Pinpoint the cell where the given text exists, returning its (X, Y) midpoint coordinate. 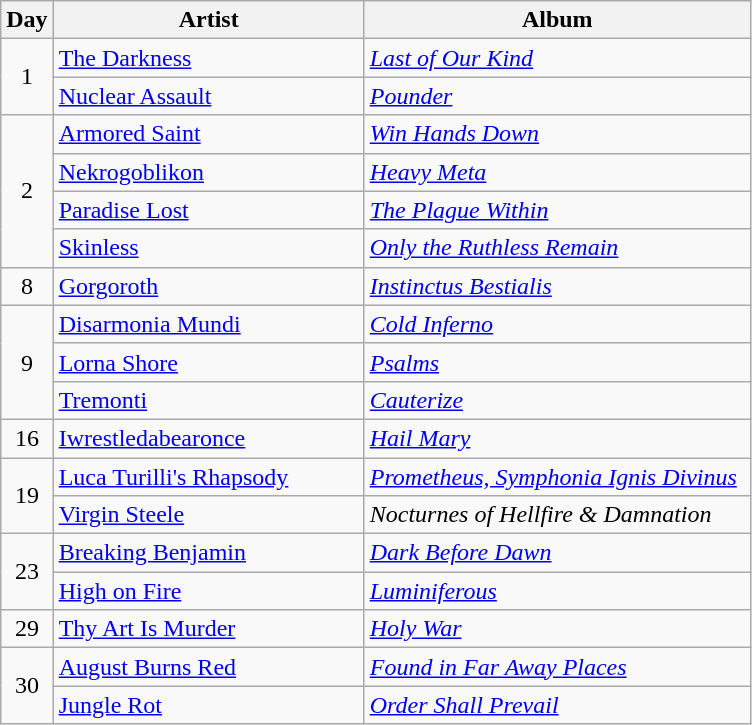
Order Shall Prevail (557, 705)
Hail Mary (557, 438)
Dark Before Dawn (557, 553)
Found in Far Away Places (557, 667)
Last of Our Kind (557, 58)
Pounder (557, 96)
29 (27, 629)
Psalms (557, 362)
Cold Inferno (557, 324)
Artist (208, 20)
2 (27, 191)
9 (27, 362)
Day (27, 20)
High on Fire (208, 591)
August Burns Red (208, 667)
Prometheus, Symphonia Ignis Divinus (557, 477)
30 (27, 686)
Cauterize (557, 400)
Disarmonia Mundi (208, 324)
Luminiferous (557, 591)
8 (27, 286)
Nocturnes of Hellfire & Damnation (557, 515)
Nekrogoblikon (208, 172)
Breaking Benjamin (208, 553)
Paradise Lost (208, 210)
Only the Ruthless Remain (557, 248)
Nuclear Assault (208, 96)
Tremonti (208, 400)
Instinctus Bestialis (557, 286)
19 (27, 496)
Skinless (208, 248)
The Plague Within (557, 210)
Gorgoroth (208, 286)
23 (27, 572)
Jungle Rot (208, 705)
Armored Saint (208, 134)
1 (27, 77)
The Darkness (208, 58)
16 (27, 438)
Heavy Meta (557, 172)
Thy Art Is Murder (208, 629)
Virgin Steele (208, 515)
Lorna Shore (208, 362)
Holy War (557, 629)
Luca Turilli's Rhapsody (208, 477)
Win Hands Down (557, 134)
Iwrestledabearonce (208, 438)
Album (557, 20)
